Find where the given text appears and provide that cell's center as (x, y) coordinate. 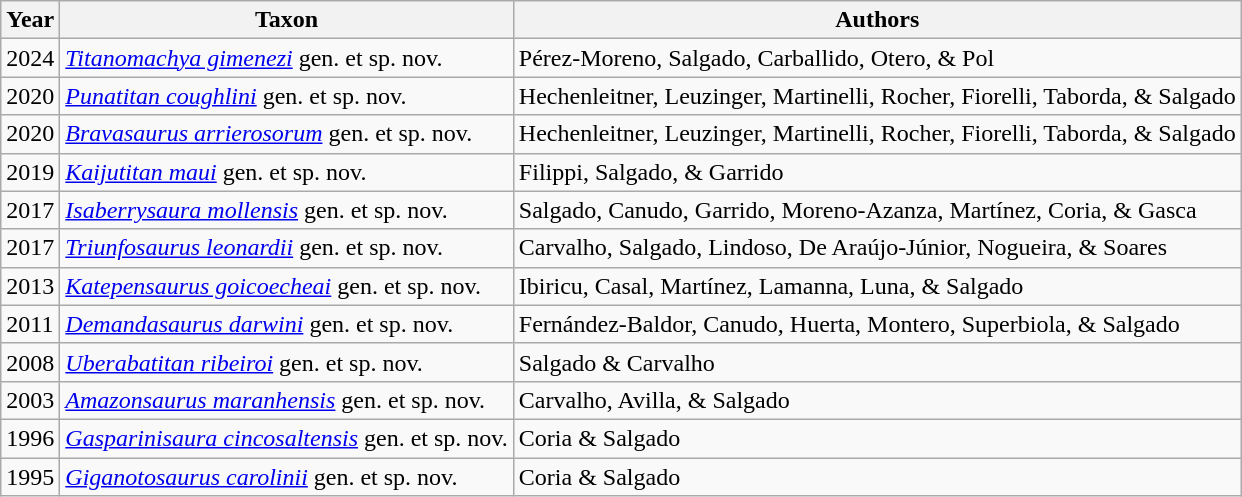
1996 (30, 438)
Pérez-Moreno, Salgado, Carballido, Otero, & Pol (877, 58)
Taxon (287, 20)
Titanomachya gimenezi gen. et sp. nov. (287, 58)
Isaberrysaura mollensis gen. et sp. nov. (287, 210)
2024 (30, 58)
Triunfosaurus leonardii gen. et sp. nov. (287, 248)
Authors (877, 20)
2013 (30, 286)
Punatitan coughlini gen. et sp. nov. (287, 96)
Uberabatitan ribeiroi gen. et sp. nov. (287, 362)
Giganotosaurus carolinii gen. et sp. nov. (287, 477)
Ibiricu, Casal, Martínez, Lamanna, Luna, & Salgado (877, 286)
Bravasaurus arrierosorum gen. et sp. nov. (287, 134)
2003 (30, 400)
Carvalho, Avilla, & Salgado (877, 400)
Demandasaurus darwini gen. et sp. nov. (287, 324)
2019 (30, 172)
Katepensaurus goicoecheai gen. et sp. nov. (287, 286)
Year (30, 20)
Carvalho, Salgado, Lindoso, De Araújo-Júnior, Nogueira, & Soares (877, 248)
Salgado, Canudo, Garrido, Moreno-Azanza, Martínez, Coria, & Gasca (877, 210)
Amazonsaurus maranhensis gen. et sp. nov. (287, 400)
Kaijutitan maui gen. et sp. nov. (287, 172)
1995 (30, 477)
Salgado & Carvalho (877, 362)
Gasparinisaura cincosaltensis gen. et sp. nov. (287, 438)
Filippi, Salgado, & Garrido (877, 172)
2011 (30, 324)
2008 (30, 362)
Fernández-Baldor, Canudo, Huerta, Montero, Superbiola, & Salgado (877, 324)
